Identify which cell holds the provided text, then report its [x, y] central coordinate. 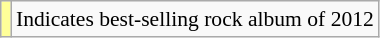
Indicates best-selling rock album of 2012 [195, 19]
